For the text-containing cell, return its midpoint in (X, Y) coordinate format. 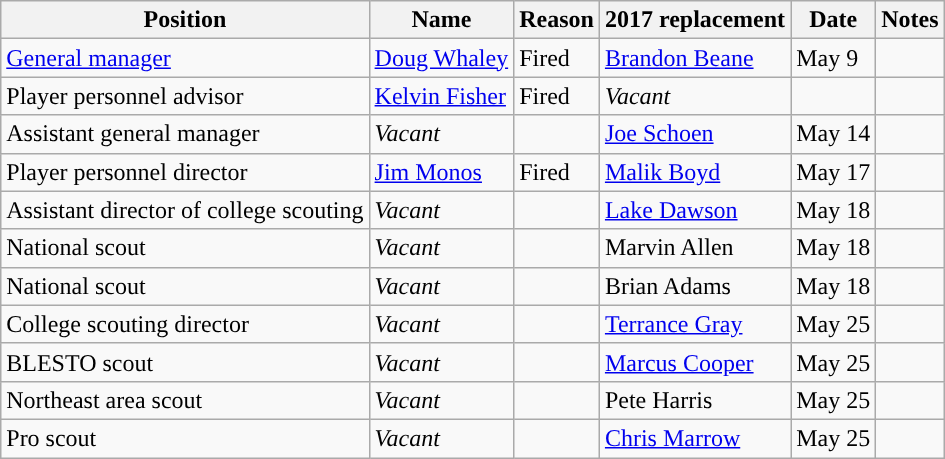
Position (185, 20)
Malik Boyd (694, 172)
Jim Monos (442, 172)
Notes (910, 20)
Player personnel advisor (185, 96)
Kelvin Fisher (442, 96)
Lake Dawson (694, 210)
Assistant director of college scouting (185, 210)
Marvin Allen (694, 248)
May 14 (834, 134)
2017 replacement (694, 20)
Joe Schoen (694, 134)
Terrance Gray (694, 324)
Doug Whaley (442, 58)
May 9 (834, 58)
General manager (185, 58)
Date (834, 20)
Brian Adams (694, 286)
Pro scout (185, 438)
Northeast area scout (185, 400)
Marcus Cooper (694, 362)
BLESTO scout (185, 362)
Name (442, 20)
Brandon Beane (694, 58)
Pete Harris (694, 400)
College scouting director (185, 324)
Assistant general manager (185, 134)
Chris Marrow (694, 438)
Player personnel director (185, 172)
Reason (557, 20)
May 17 (834, 172)
